From the cell containing the given text, extract its center point as [x, y] coordinate. 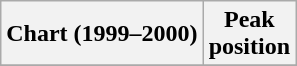
Peakposition [249, 34]
Chart (1999–2000) [102, 34]
